Provide the (X, Y) coordinate of the cell's center where the given text is located.  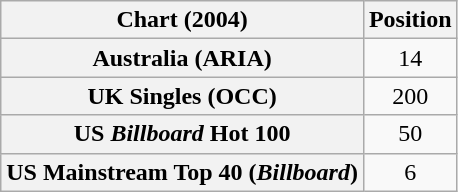
14 (410, 58)
50 (410, 134)
6 (410, 172)
Position (410, 20)
Chart (2004) (182, 20)
US Mainstream Top 40 (Billboard) (182, 172)
US Billboard Hot 100 (182, 134)
Australia (ARIA) (182, 58)
200 (410, 96)
UK Singles (OCC) (182, 96)
